Return (X, Y) of the center of cell containing provided text 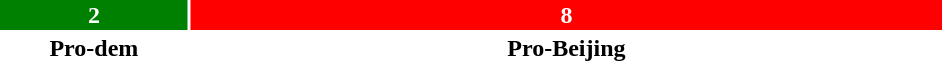
8 (566, 15)
2 (94, 15)
